Detect which cell encompasses the target text, then output its (X, Y) center coordinate. 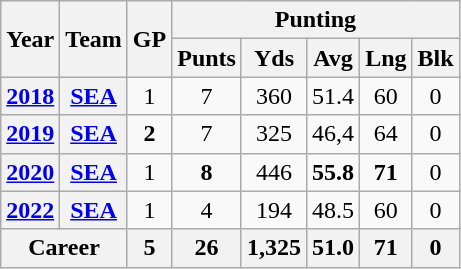
Avg (334, 58)
Blk (436, 58)
Punting (316, 20)
46,4 (334, 134)
Punts (207, 58)
8 (207, 172)
194 (274, 210)
360 (274, 96)
Lng (386, 58)
2020 (30, 172)
GP (149, 39)
Team (94, 39)
48.5 (334, 210)
51.4 (334, 96)
Career (64, 248)
1,325 (274, 248)
Yds (274, 58)
325 (274, 134)
2019 (30, 134)
64 (386, 134)
2 (149, 134)
446 (274, 172)
2018 (30, 96)
26 (207, 248)
Year (30, 39)
4 (207, 210)
5 (149, 248)
51.0 (334, 248)
55.8 (334, 172)
2022 (30, 210)
